Capture the cell that displays the provided text and extract its [x, y] central coordinate. 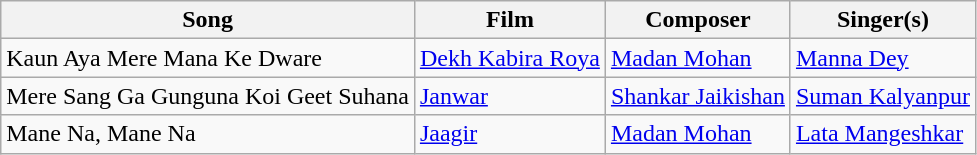
Kaun Aya Mere Mana Ke Dware [208, 58]
Janwar [510, 96]
Film [510, 20]
Singer(s) [882, 20]
Mere Sang Ga Gunguna Koi Geet Suhana [208, 96]
Mane Na, Mane Na [208, 134]
Shankar Jaikishan [698, 96]
Suman Kalyanpur [882, 96]
Composer [698, 20]
Dekh Kabira Roya [510, 58]
Manna Dey [882, 58]
Song [208, 20]
Jaagir [510, 134]
Lata Mangeshkar [882, 134]
